For the text-containing cell, return its midpoint in (X, Y) coordinate format. 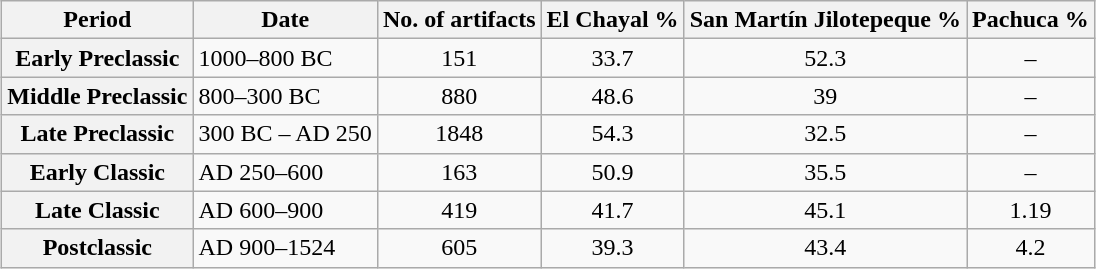
Period (98, 20)
AD 600–900 (285, 210)
1848 (459, 134)
Pachuca % (1031, 20)
54.3 (612, 134)
4.2 (1031, 248)
43.4 (825, 248)
San Martín Jilotepeque % (825, 20)
El Chayal % (612, 20)
800–300 BC (285, 96)
48.6 (612, 96)
Date (285, 20)
No. of artifacts (459, 20)
Middle Preclassic (98, 96)
300 BC – AD 250 (285, 134)
41.7 (612, 210)
880 (459, 96)
45.1 (825, 210)
419 (459, 210)
Late Preclassic (98, 134)
Postclassic (98, 248)
33.7 (612, 58)
Late Classic (98, 210)
1000–800 BC (285, 58)
AD 250–600 (285, 172)
32.5 (825, 134)
39.3 (612, 248)
1.19 (1031, 210)
AD 900–1524 (285, 248)
163 (459, 172)
605 (459, 248)
Early Classic (98, 172)
39 (825, 96)
52.3 (825, 58)
50.9 (612, 172)
Early Preclassic (98, 58)
151 (459, 58)
35.5 (825, 172)
